Capture the cell that displays the provided text and extract its [X, Y] central coordinate. 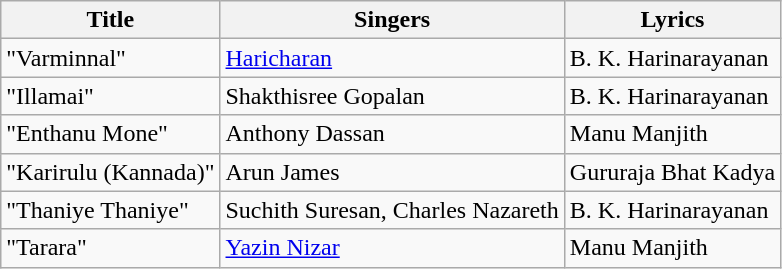
Title [110, 20]
Singers [392, 20]
"Karirulu (Kannada)" [110, 172]
Arun James [392, 172]
Yazin Nizar [392, 248]
Lyrics [672, 20]
Suchith Suresan, Charles Nazareth [392, 210]
"Varminnal" [110, 58]
Gururaja Bhat Kadya [672, 172]
"Thaniye Thaniye" [110, 210]
Haricharan [392, 58]
"Illamai" [110, 96]
Anthony Dassan [392, 134]
Shakthisree Gopalan [392, 96]
"Enthanu Mone" [110, 134]
"Tarara" [110, 248]
